Return the (x, y) coordinate for the center point of the cell that contains the specified text.  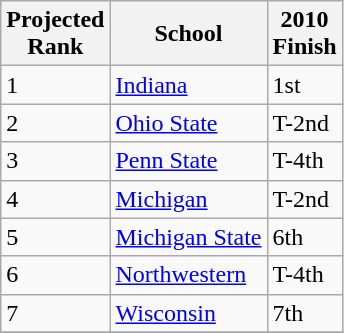
2010Finish (304, 34)
7 (56, 313)
1st (304, 85)
6th (304, 237)
Penn State (188, 161)
4 (56, 199)
Michigan State (188, 237)
1 (56, 85)
5 (56, 237)
7th (304, 313)
Michigan (188, 199)
Ohio State (188, 123)
ProjectedRank (56, 34)
Northwestern (188, 275)
School (188, 34)
2 (56, 123)
3 (56, 161)
Indiana (188, 85)
Wisconsin (188, 313)
6 (56, 275)
